Return [x, y] of the center of cell containing provided text 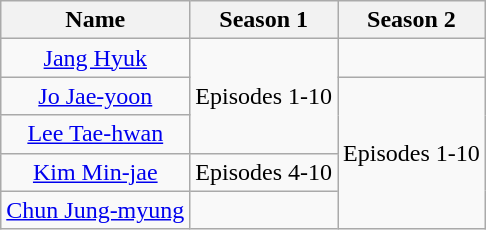
Jang Hyuk [96, 58]
Season 2 [412, 20]
Name [96, 20]
Lee Tae-hwan [96, 134]
Jo Jae-yoon [96, 96]
Chun Jung-myung [96, 210]
Episodes 4-10 [264, 172]
Kim Min-jae [96, 172]
Season 1 [264, 20]
